From the cell containing the given text, extract its center point as (X, Y) coordinate. 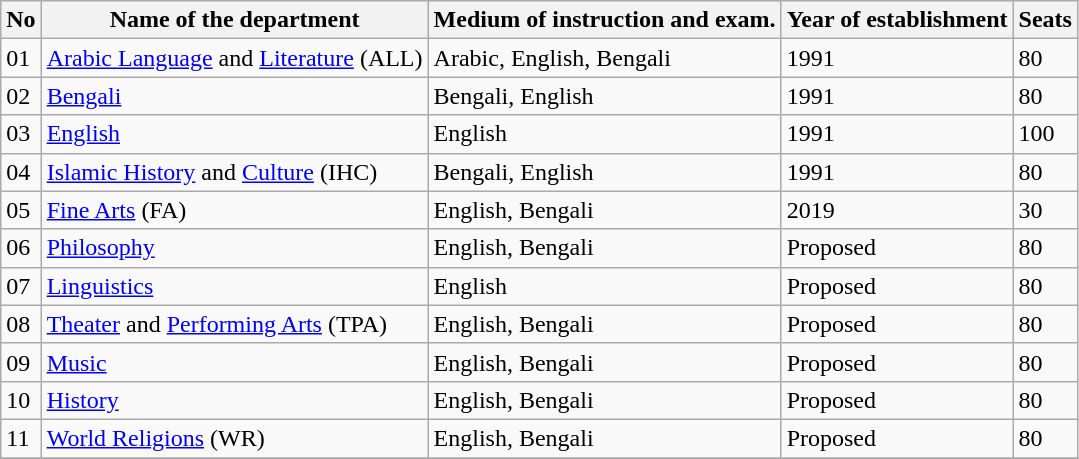
Theater and Performing Arts (TPA) (234, 324)
08 (21, 324)
09 (21, 362)
Islamic History and Culture (IHC) (234, 172)
30 (1045, 210)
Medium of instruction and exam. (604, 20)
Year of establishment (897, 20)
Arabic, English, Bengali (604, 58)
06 (21, 248)
07 (21, 286)
01 (21, 58)
2019 (897, 210)
04 (21, 172)
11 (21, 438)
World Religions (WR) (234, 438)
No (21, 20)
10 (21, 400)
Fine Arts (FA) (234, 210)
Bengali (234, 96)
100 (1045, 134)
History (234, 400)
05 (21, 210)
Philosophy (234, 248)
02 (21, 96)
Arabic Language and Literature (ALL) (234, 58)
Linguistics (234, 286)
Name of the department (234, 20)
Seats (1045, 20)
Music (234, 362)
03 (21, 134)
